Extract the (x, y) coordinate from the center of the cell holding the provided text.  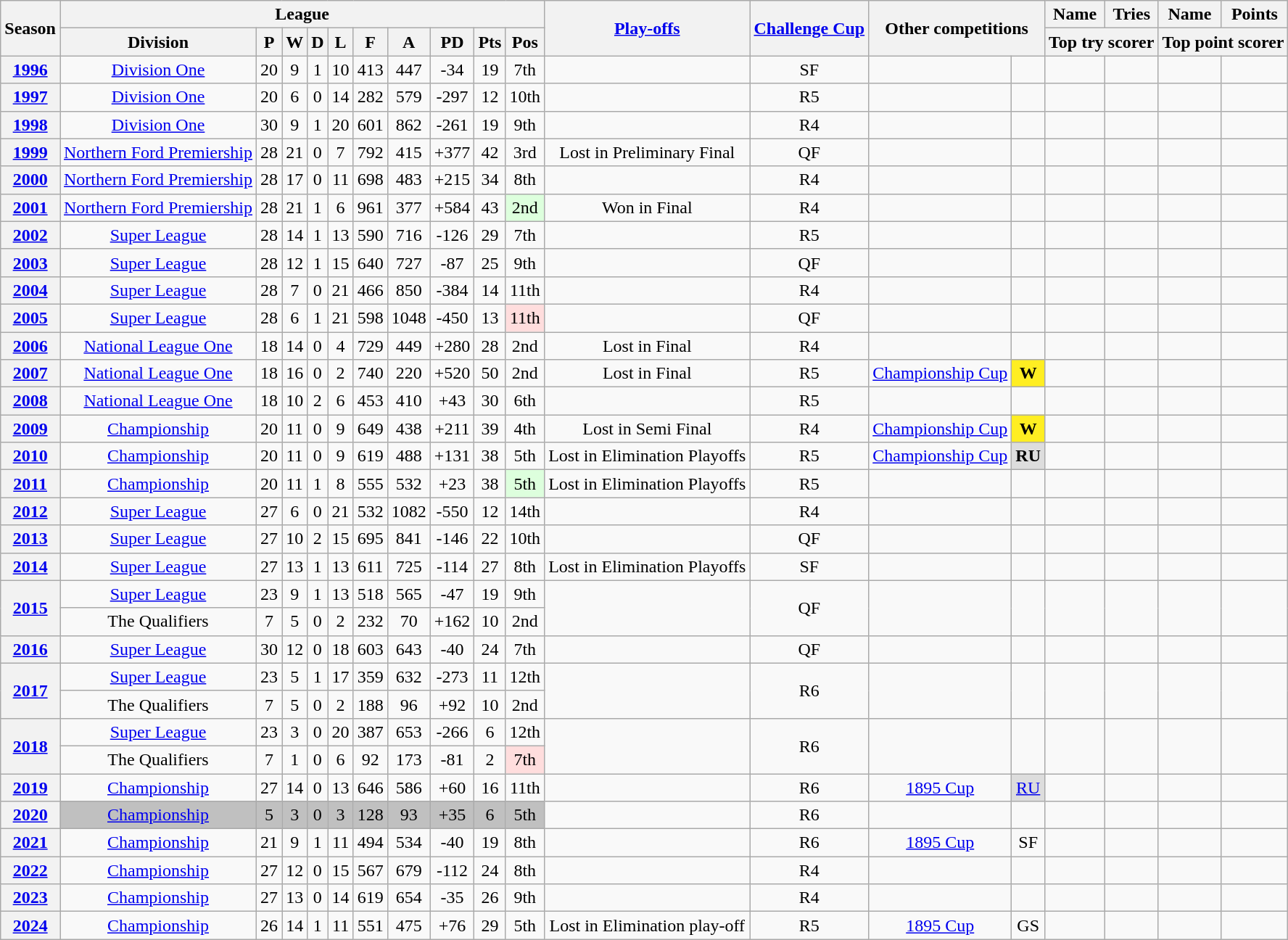
96 (409, 704)
-126 (453, 235)
-34 (453, 70)
646 (370, 787)
2021 (30, 843)
603 (370, 649)
2015 (30, 608)
377 (409, 207)
92 (370, 759)
653 (409, 732)
14th (525, 511)
-450 (453, 318)
488 (409, 456)
F (370, 42)
+520 (453, 374)
Won in Final (647, 207)
1999 (30, 152)
Season (30, 28)
586 (409, 787)
565 (409, 594)
1996 (30, 70)
39 (490, 429)
725 (409, 566)
PD (453, 42)
93 (409, 815)
+131 (453, 456)
1048 (409, 318)
-47 (453, 594)
Play-offs (647, 28)
+23 (453, 484)
2022 (30, 870)
2016 (30, 649)
551 (370, 925)
518 (370, 594)
Top try scorer (1102, 42)
494 (370, 843)
-87 (453, 263)
447 (409, 70)
2013 (30, 539)
+92 (453, 704)
654 (409, 898)
Tries (1131, 15)
-266 (453, 732)
2024 (30, 925)
850 (409, 290)
640 (370, 263)
413 (370, 70)
410 (409, 401)
2005 (30, 318)
579 (409, 97)
695 (370, 539)
-112 (453, 870)
698 (370, 180)
598 (370, 318)
534 (409, 843)
632 (409, 677)
387 (370, 732)
729 (370, 346)
34 (490, 180)
Lost in Elimination play-off (647, 925)
2018 (30, 746)
-273 (453, 677)
1997 (30, 97)
679 (409, 870)
-297 (453, 97)
2009 (30, 429)
+43 (453, 401)
716 (409, 235)
8 (341, 484)
282 (370, 97)
2020 (30, 815)
128 (370, 815)
727 (409, 263)
449 (409, 346)
792 (370, 152)
+76 (453, 925)
567 (370, 870)
50 (490, 374)
2019 (30, 787)
-146 (453, 539)
-384 (453, 290)
P (270, 42)
25 (490, 263)
-550 (453, 511)
+162 (453, 622)
GS (1028, 925)
+60 (453, 787)
453 (370, 401)
220 (409, 374)
2010 (30, 456)
D (318, 42)
70 (409, 622)
415 (409, 152)
22 (490, 539)
649 (370, 429)
Pts (490, 42)
2023 (30, 898)
862 (409, 125)
-114 (453, 566)
438 (409, 429)
232 (370, 622)
2003 (30, 263)
475 (409, 925)
483 (409, 180)
601 (370, 125)
2001 (30, 207)
2007 (30, 374)
43 (490, 207)
611 (370, 566)
A (409, 42)
2017 (30, 690)
1082 (409, 511)
173 (409, 759)
Lost in Preliminary Final (647, 152)
590 (370, 235)
L (341, 42)
Lost in Semi Final (647, 429)
961 (370, 207)
841 (409, 539)
+377 (453, 152)
2008 (30, 401)
740 (370, 374)
-81 (453, 759)
2011 (30, 484)
188 (370, 704)
+211 (453, 429)
Division (158, 42)
466 (370, 290)
6th (525, 401)
643 (409, 649)
Points (1255, 15)
2014 (30, 566)
2012 (30, 511)
359 (370, 677)
Top point scorer (1223, 42)
2000 (30, 180)
+215 (453, 180)
3rd (525, 152)
2002 (30, 235)
-35 (453, 898)
555 (370, 484)
+35 (453, 815)
Pos (525, 42)
4th (525, 429)
Other competitions (957, 28)
2006 (30, 346)
42 (490, 152)
4 (341, 346)
+280 (453, 346)
1998 (30, 125)
Challenge Cup (809, 28)
2004 (30, 290)
-261 (453, 125)
League (302, 15)
+584 (453, 207)
